Locate the cell with the specified text and output its (x, y) center coordinate. 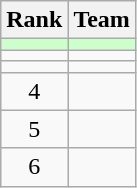
5 (34, 129)
Team (102, 20)
4 (34, 91)
6 (34, 167)
Rank (34, 20)
